Extract the [x, y] coordinate from the center of the cell holding the provided text.  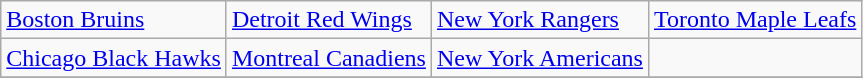
Chicago Black Hawks [114, 58]
New York Rangers [540, 20]
Boston Bruins [114, 20]
Toronto Maple Leafs [754, 20]
Detroit Red Wings [328, 20]
Montreal Canadiens [328, 58]
New York Americans [540, 58]
